Return (X, Y) of the center of cell containing provided text 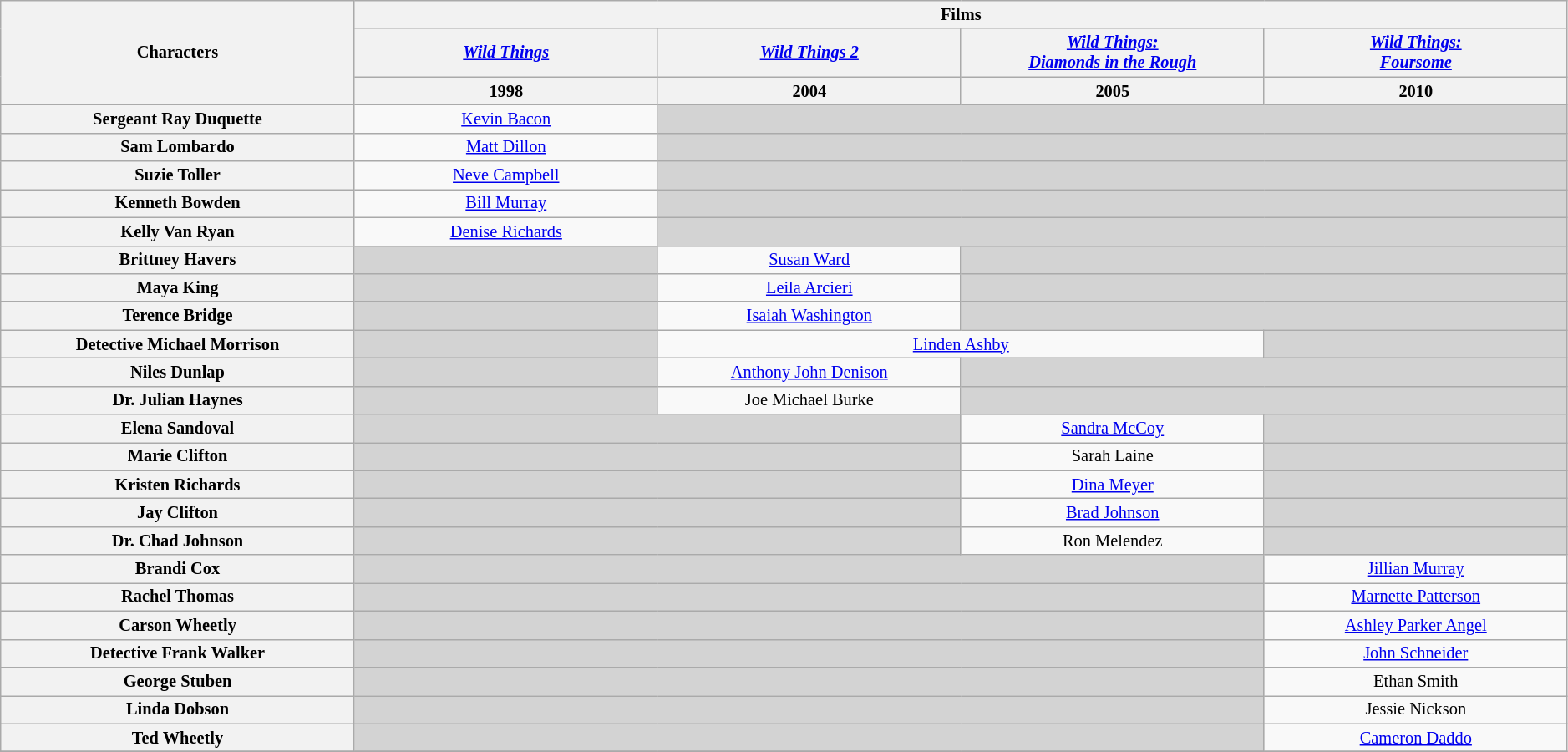
Wild Things: Foursome (1415, 53)
Denise Richards (506, 231)
Ashley Parker Angel (1415, 625)
Brad Johnson (1113, 512)
Jessie Nickson (1415, 709)
Joe Michael Burke (809, 400)
Detective Michael Morrison (178, 344)
Marnette Patterson (1415, 597)
Terence Bridge (178, 316)
Characters (178, 52)
Brittney Havers (178, 260)
Ron Melendez (1113, 541)
Isaiah Washington (809, 316)
Kristen Richards (178, 485)
Leila Arcieri (809, 287)
Sam Lombardo (178, 147)
2010 (1415, 91)
1998 (506, 91)
Jillian Murray (1415, 569)
2004 (809, 91)
Cameron Daddo (1415, 738)
Anthony John Denison (809, 372)
Kelly Van Ryan (178, 231)
Dina Meyer (1113, 485)
Brandi Cox (178, 569)
Dr. Julian Haynes (178, 400)
Maya King (178, 287)
Wild Things: Diamonds in the Rough (1113, 53)
Films (961, 14)
Matt Dillon (506, 147)
Kevin Bacon (506, 119)
Ethan Smith (1415, 681)
Neve Campbell (506, 175)
John Schneider (1415, 653)
Niles Dunlap (178, 372)
2005 (1113, 91)
Sergeant Ray Duquette (178, 119)
Linden Ashby (961, 344)
Elena Sandoval (178, 429)
Rachel Thomas (178, 597)
Linda Dobson (178, 709)
Carson Wheetly (178, 625)
Ted Wheetly (178, 738)
Bill Murray (506, 203)
Suzie Toller (178, 175)
Sarah Laine (1113, 456)
Marie Clifton (178, 456)
Jay Clifton (178, 512)
George Stuben (178, 681)
Detective Frank Walker (178, 653)
Sandra McCoy (1113, 429)
Kenneth Bowden (178, 203)
Wild Things (506, 53)
Susan Ward (809, 260)
Dr. Chad Johnson (178, 541)
Wild Things 2 (809, 53)
